Capture the cell that displays the provided text and extract its (x, y) central coordinate. 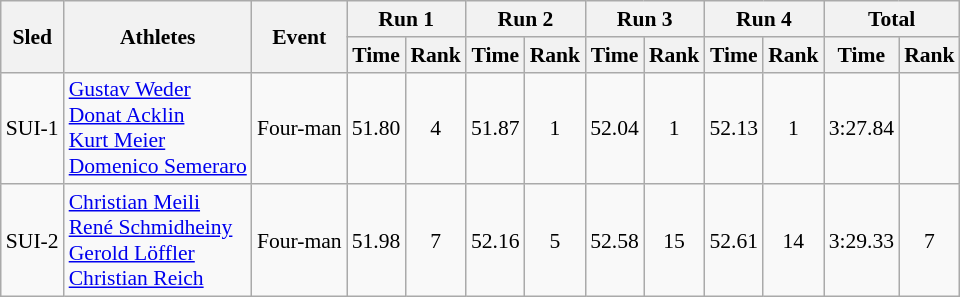
52.58 (614, 241)
Event (300, 36)
3:29.33 (862, 241)
Run 1 (406, 19)
3:27.84 (862, 128)
51.98 (376, 241)
52.61 (734, 241)
Run 3 (644, 19)
52.04 (614, 128)
Athletes (158, 36)
4 (436, 128)
SUI-2 (32, 241)
Sled (32, 36)
51.80 (376, 128)
Run 2 (526, 19)
51.87 (496, 128)
14 (794, 241)
Total (892, 19)
SUI-1 (32, 128)
Christian MeiliRené SchmidheinyGerold LöfflerChristian Reich (158, 241)
52.13 (734, 128)
15 (674, 241)
Run 4 (764, 19)
Gustav WederDonat AcklinKurt MeierDomenico Semeraro (158, 128)
5 (556, 241)
52.16 (496, 241)
